Search for the cell housing the specified text and yield its (X, Y) center coordinate. 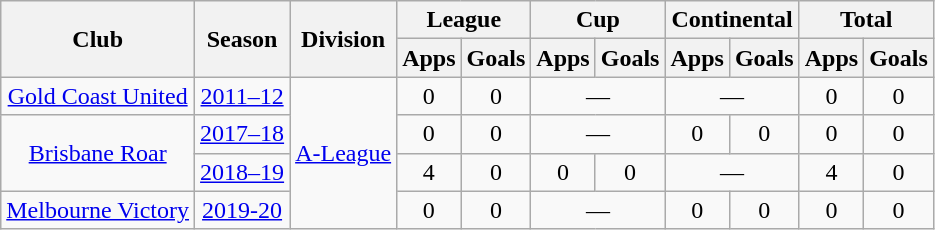
League (464, 20)
Season (242, 39)
2018–19 (242, 172)
Melbourne Victory (98, 210)
2017–18 (242, 134)
Gold Coast United (98, 96)
Brisbane Roar (98, 153)
Continental (732, 20)
A-League (344, 153)
Total (866, 20)
2019-20 (242, 210)
Division (344, 39)
Cup (598, 20)
2011–12 (242, 96)
Club (98, 39)
